For the text-containing cell, return its midpoint in [x, y] coordinate format. 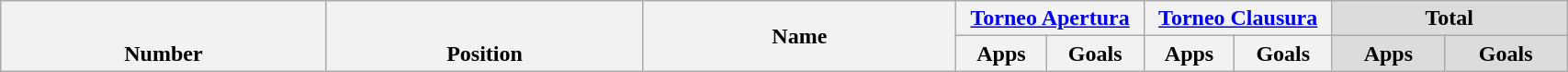
Torneo Clausura [1238, 18]
Number [164, 36]
Total [1450, 18]
Position [485, 36]
Name [799, 36]
Torneo Apertura [1051, 18]
